Identify which cell holds the provided text, then report its (x, y) central coordinate. 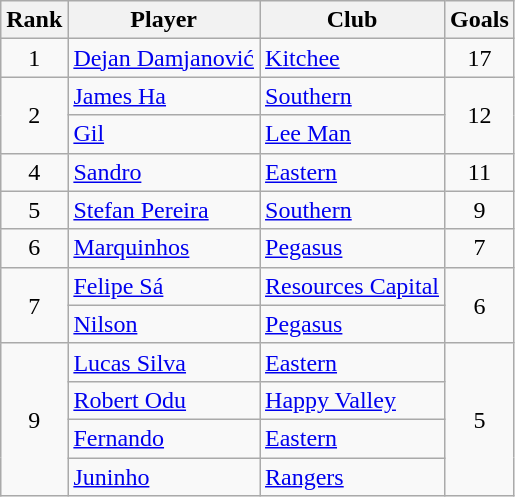
Nilson (164, 324)
Kitchee (352, 58)
Club (352, 20)
Goals (480, 20)
Lee Man (352, 134)
Juninho (164, 477)
Happy Valley (352, 400)
Stefan Pereira (164, 210)
Resources Capital (352, 286)
Player (164, 20)
Fernando (164, 438)
12 (480, 115)
1 (34, 58)
Rank (34, 20)
Sandro (164, 172)
Marquinhos (164, 248)
4 (34, 172)
Rangers (352, 477)
Felipe Sá (164, 286)
2 (34, 115)
Lucas Silva (164, 362)
Dejan Damjanović (164, 58)
17 (480, 58)
James Ha (164, 96)
Gil (164, 134)
11 (480, 172)
Robert Odu (164, 400)
